Identify which cell holds the provided text, then report its (x, y) central coordinate. 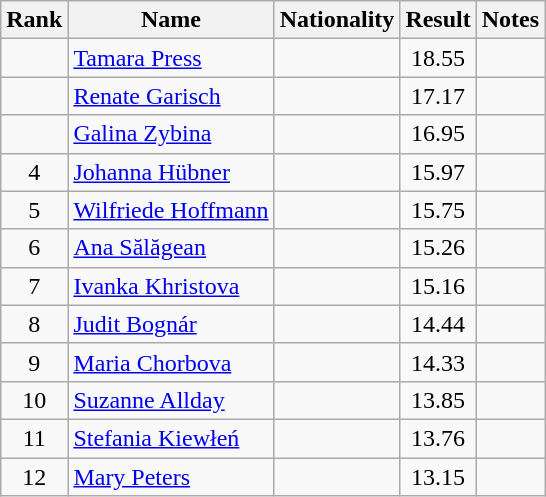
15.26 (438, 248)
9 (34, 362)
8 (34, 324)
14.33 (438, 362)
Stefania Kiewłeń (171, 438)
Judit Bognár (171, 324)
4 (34, 172)
Nationality (337, 20)
13.15 (438, 477)
12 (34, 477)
Galina Zybina (171, 134)
15.16 (438, 286)
Tamara Press (171, 58)
5 (34, 210)
Ivanka Khristova (171, 286)
Name (171, 20)
Mary Peters (171, 477)
11 (34, 438)
7 (34, 286)
17.17 (438, 96)
Renate Garisch (171, 96)
10 (34, 400)
14.44 (438, 324)
18.55 (438, 58)
15.75 (438, 210)
Ana Sălăgean (171, 248)
Result (438, 20)
13.85 (438, 400)
6 (34, 248)
Johanna Hübner (171, 172)
Notes (510, 20)
16.95 (438, 134)
Rank (34, 20)
Suzanne Allday (171, 400)
13.76 (438, 438)
15.97 (438, 172)
Maria Chorbova (171, 362)
Wilfriede Hoffmann (171, 210)
